Provide the [x, y] coordinate of the cell's center where the given text is located.  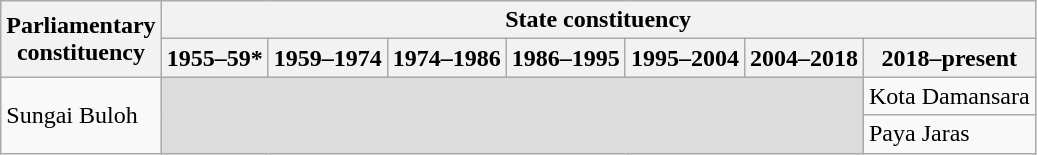
Kota Damansara [949, 96]
State constituency [598, 20]
2004–2018 [804, 58]
1986–1995 [566, 58]
2018–present [949, 58]
Sungai Buloh [81, 115]
1974–1986 [446, 58]
1995–2004 [684, 58]
1955–59* [214, 58]
Parliamentaryconstituency [81, 39]
Paya Jaras [949, 134]
1959–1974 [328, 58]
